Pinpoint the cell where the given text exists, returning its [X, Y] midpoint coordinate. 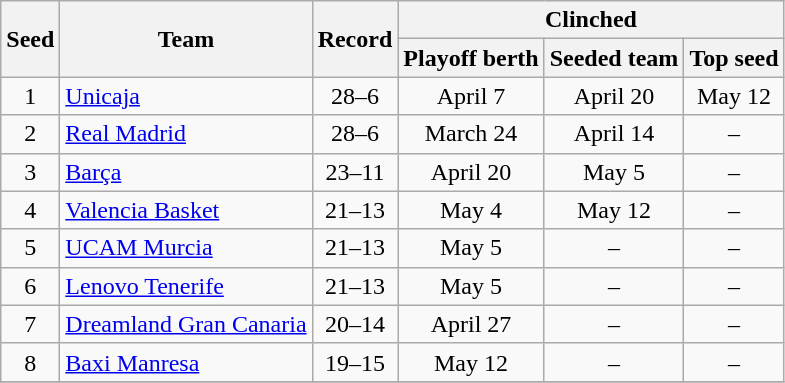
19–15 [355, 362]
Seeded team [614, 58]
Real Madrid [186, 134]
Playoff berth [471, 58]
Clinched [591, 20]
Seed [30, 39]
2 [30, 134]
Valencia Basket [186, 210]
23–11 [355, 172]
Top seed [734, 58]
6 [30, 286]
Baxi Manresa [186, 362]
5 [30, 248]
3 [30, 172]
UCAM Murcia [186, 248]
Unicaja [186, 96]
May 4 [471, 210]
7 [30, 324]
Dreamland Gran Canaria [186, 324]
4 [30, 210]
April 7 [471, 96]
20–14 [355, 324]
Lenovo Tenerife [186, 286]
April 27 [471, 324]
April 14 [614, 134]
8 [30, 362]
Team [186, 39]
March 24 [471, 134]
1 [30, 96]
Barça [186, 172]
Record [355, 39]
